Locate the cell with the specified text and output its [X, Y] center coordinate. 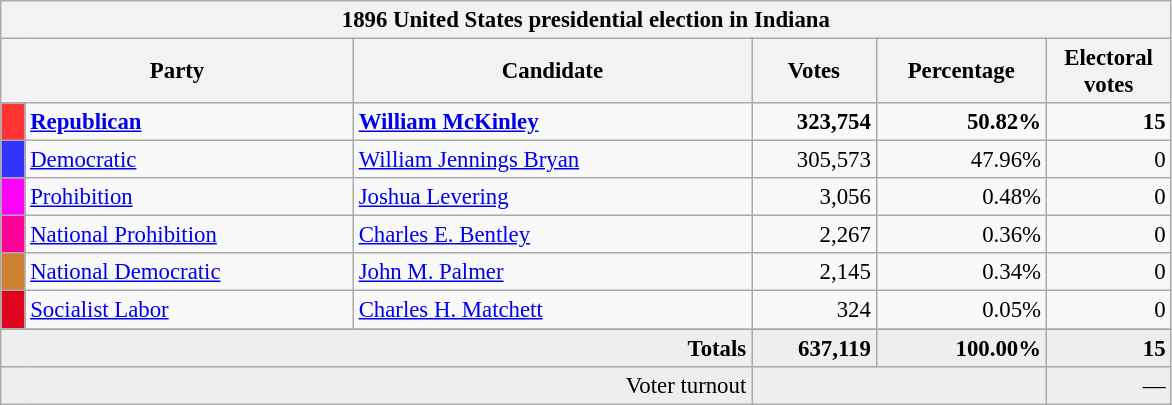
Votes [814, 72]
Percentage [961, 72]
Democratic [189, 160]
— [1108, 385]
William Jennings Bryan [552, 160]
0.36% [961, 235]
100.00% [961, 348]
Prohibition [189, 197]
Electoral votes [1108, 72]
0.34% [961, 273]
Totals [376, 348]
National Prohibition [189, 235]
50.82% [961, 122]
John M. Palmer [552, 273]
Joshua Levering [552, 197]
0.05% [961, 310]
2,267 [814, 235]
0.48% [961, 197]
Charles H. Matchett [552, 310]
National Democratic [189, 273]
2,145 [814, 273]
Charles E. Bentley [552, 235]
William McKinley [552, 122]
324 [814, 310]
Party [178, 72]
305,573 [814, 160]
323,754 [814, 122]
Socialist Labor [189, 310]
Republican [189, 122]
Candidate [552, 72]
47.96% [961, 160]
637,119 [814, 348]
3,056 [814, 197]
1896 United States presidential election in Indiana [586, 20]
Voter turnout [376, 385]
